Capture the cell that displays the provided text and extract its (X, Y) central coordinate. 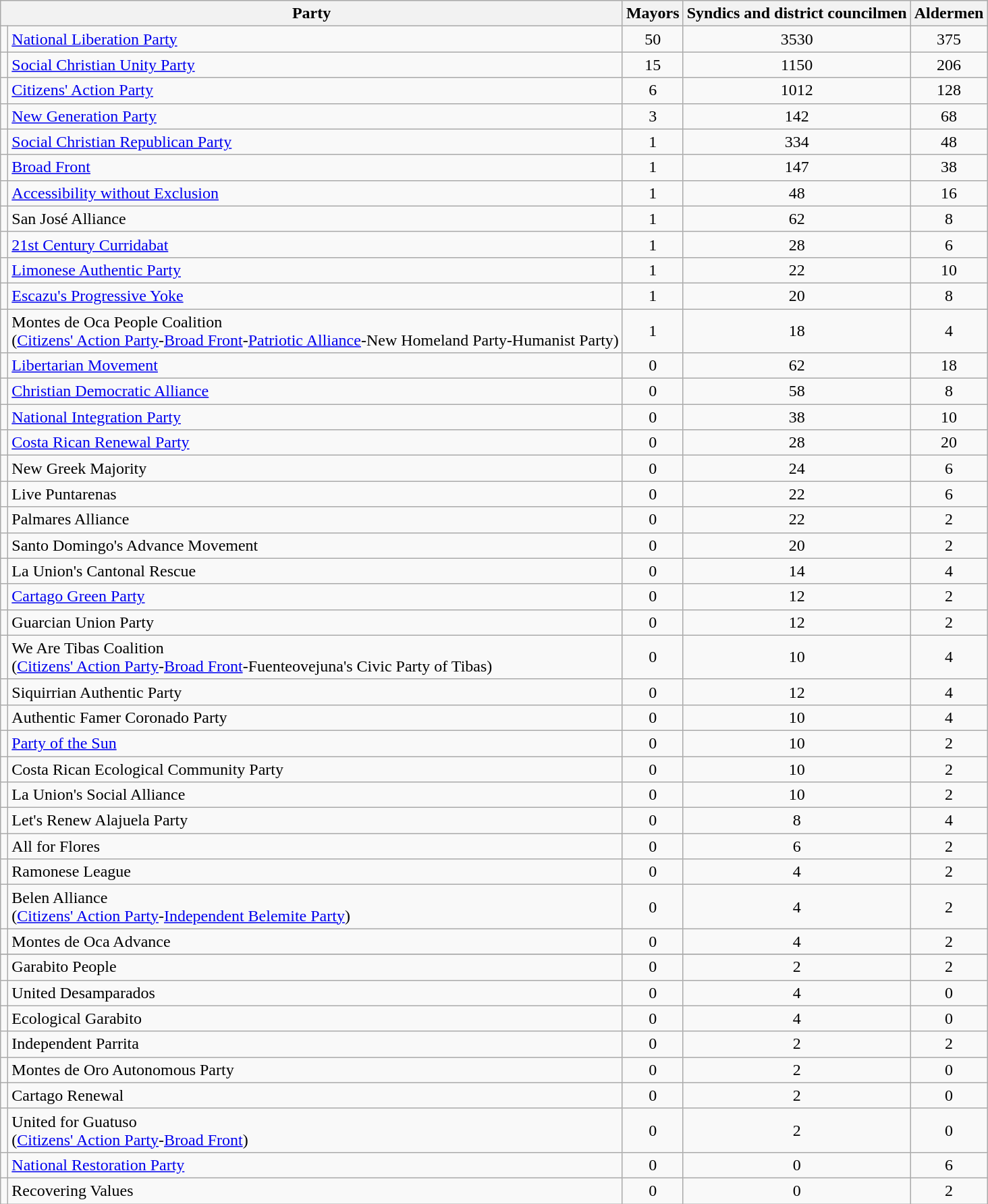
Party of the Sun (316, 743)
147 (796, 167)
Costa Rican Renewal Party (316, 443)
Social Christian Unity Party (316, 65)
Recovering Values (316, 1191)
Authentic Famer Coronado Party (316, 717)
Mayors (653, 13)
We Are Tibas Coalition (Citizens' Action Party-Broad Front-Fuenteovejuna's Civic Party of Tibas) (316, 657)
New Greek Majority (316, 468)
14 (796, 571)
3530 (796, 39)
Citizens' Action Party (316, 90)
San José Alliance (316, 219)
La Union's Cantonal Rescue (316, 571)
Ramonese League (316, 872)
16 (949, 193)
United for Guatuso (Citizens' Action Party-Broad Front) (316, 1130)
Belen Alliance (Citizens' Action Party-Independent Belemite Party) (316, 907)
128 (949, 90)
1012 (796, 90)
1150 (796, 65)
Cartago Renewal (316, 1095)
Let's Renew Alajuela Party (316, 821)
24 (796, 468)
Broad Front (316, 167)
Montes de Oca People Coalition (Citizens' Action Party-Broad Front-Patriotic Alliance-New Homeland Party-Humanist Party) (316, 331)
Party (312, 13)
3 (653, 116)
Limonese Authentic Party (316, 270)
Guarcian Union Party (316, 622)
United Desamparados (316, 993)
New Generation Party (316, 116)
National Restoration Party (316, 1165)
21st Century Curridabat (316, 244)
La Union's Social Alliance (316, 795)
Christian Democratic Alliance (316, 391)
Aldermen (949, 13)
206 (949, 65)
Costa Rican Ecological Community Party (316, 769)
Garabito People (316, 967)
Social Christian Republican Party (316, 142)
Escazu's Progressive Yoke (316, 296)
Santo Domingo's Advance Movement (316, 545)
Ecological Garabito (316, 1018)
All for Flores (316, 846)
Palmares Alliance (316, 520)
58 (796, 391)
50 (653, 39)
334 (796, 142)
Montes de Oro Autonomous Party (316, 1070)
375 (949, 39)
Siquirrian Authentic Party (316, 692)
National Integration Party (316, 417)
15 (653, 65)
Libertarian Movement (316, 366)
National Liberation Party (316, 39)
142 (796, 116)
Accessibility without Exclusion (316, 193)
Independent Parrita (316, 1044)
Syndics and district councilmen (796, 13)
Live Puntarenas (316, 494)
Montes de Oca Advance (316, 941)
68 (949, 116)
Cartago Green Party (316, 597)
